Scan for the cell matching the given text and deliver its (x, y) coordinate at center. 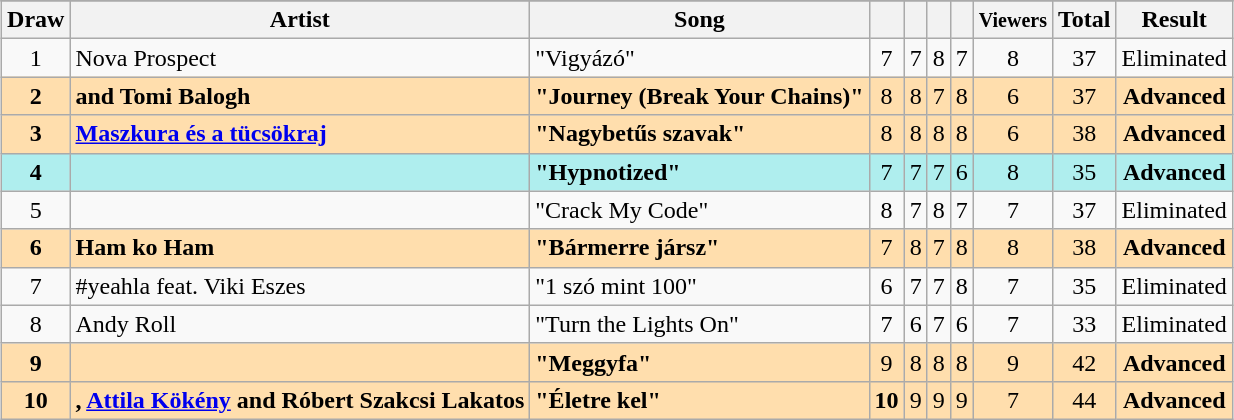
"Hypnotized" (700, 172)
#yeahla feat. Viki Eszes (300, 286)
1 (36, 58)
"1 szó mint 100" (700, 286)
Draw (36, 20)
42 (1084, 362)
"Turn the Lights On" (700, 324)
Viewers (1012, 20)
Ham ko Ham (300, 248)
"Nagybetűs szavak" (700, 134)
33 (1084, 324)
Total (1084, 20)
Song (700, 20)
and Tomi Balogh (300, 96)
3 (36, 134)
"Életre kel" (700, 400)
"Crack My Code" (700, 210)
, Attila Kökény and Róbert Szakcsi Lakatos (300, 400)
2 (36, 96)
"Bármerre jársz" (700, 248)
4 (36, 172)
5 (36, 210)
Andy Roll (300, 324)
Result (1174, 20)
Maszkura és a tücsökraj (300, 134)
"Journey (Break Your Chains)" (700, 96)
"Meggyfa" (700, 362)
"Vigyázó" (700, 58)
44 (1084, 400)
Nova Prospect (300, 58)
Artist (300, 20)
